Output the (x, y) coordinate of the center of the cell containing the given text.  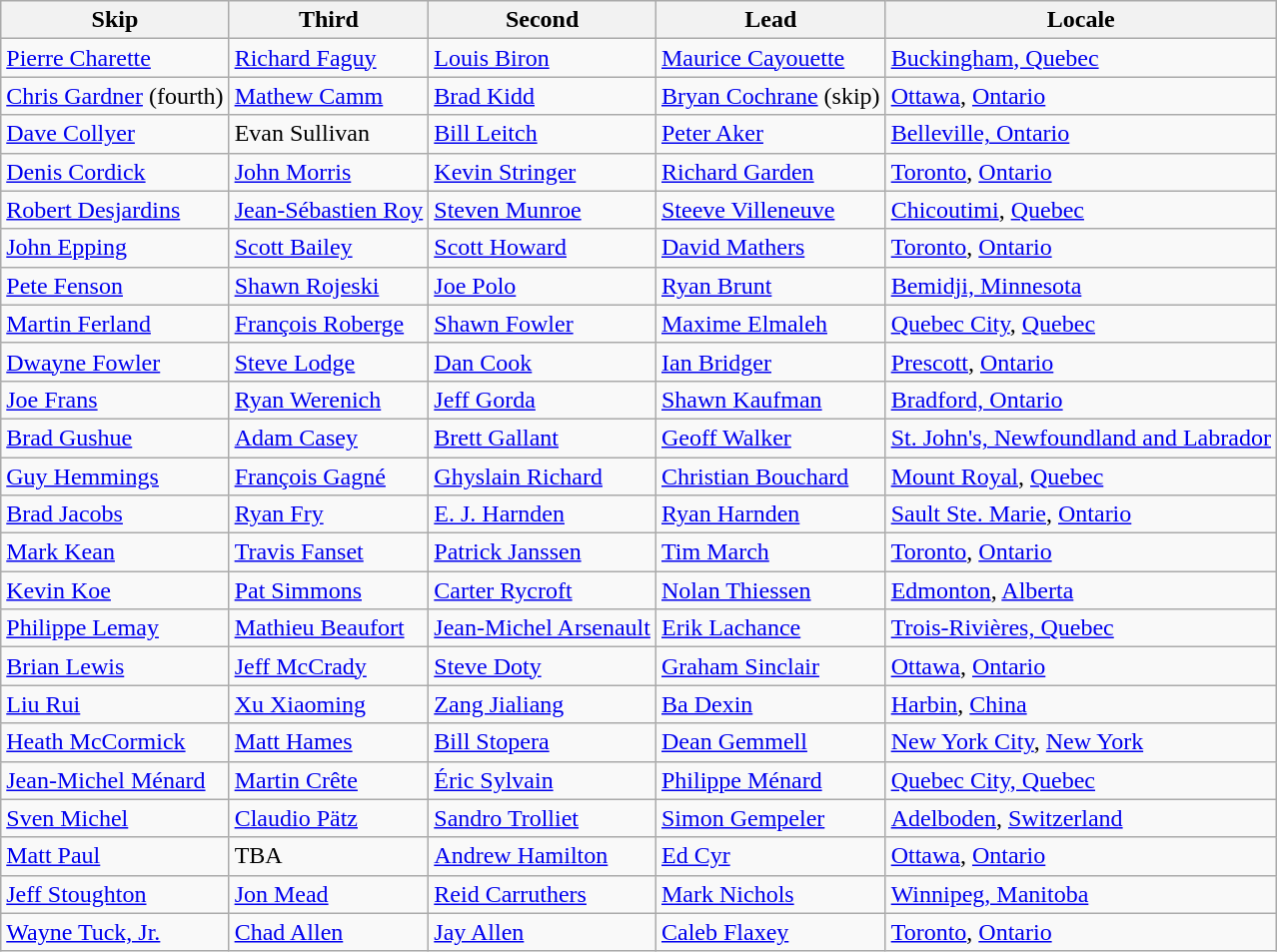
Dean Gemmell (770, 742)
Steve Doty (543, 666)
Ryan Brunt (770, 286)
Jeff Gorda (543, 400)
Ryan Werenich (329, 400)
Steven Munroe (543, 210)
Reid Carruthers (543, 894)
François Gagné (329, 476)
Second (543, 20)
New York City, New York (1081, 742)
Dan Cook (543, 362)
John Epping (115, 248)
Matt Paul (115, 856)
Ian Bridger (770, 362)
Zang Jialiang (543, 704)
Prescott, Ontario (1081, 362)
Brad Kidd (543, 96)
Louis Biron (543, 58)
Evan Sullivan (329, 134)
Ba Dexin (770, 704)
Ghyslain Richard (543, 476)
Martin Ferland (115, 324)
Bill Stopera (543, 742)
Philippe Ménard (770, 780)
Mark Nichols (770, 894)
Guy Hemmings (115, 476)
François Roberge (329, 324)
Brett Gallant (543, 438)
Lead (770, 20)
Jeff McCrady (329, 666)
Nolan Thiessen (770, 590)
Erik Lachance (770, 628)
Éric Sylvain (543, 780)
Andrew Hamilton (543, 856)
Liu Rui (115, 704)
Mount Royal, Quebec (1081, 476)
Claudio Pätz (329, 818)
Geoff Walker (770, 438)
Belleville, Ontario (1081, 134)
Richard Faguy (329, 58)
Travis Fanset (329, 552)
Chris Gardner (fourth) (115, 96)
Dave Collyer (115, 134)
Sven Michel (115, 818)
Bill Leitch (543, 134)
Shawn Fowler (543, 324)
Christian Bouchard (770, 476)
Sandro Trolliet (543, 818)
Mathieu Beaufort (329, 628)
David Mathers (770, 248)
Adam Casey (329, 438)
Robert Desjardins (115, 210)
Carter Rycroft (543, 590)
Philippe Lemay (115, 628)
Ed Cyr (770, 856)
Wayne Tuck, Jr. (115, 932)
Matt Hames (329, 742)
Brad Jacobs (115, 514)
Jean-Michel Ménard (115, 780)
Harbin, China (1081, 704)
Chad Allen (329, 932)
Shawn Kaufman (770, 400)
Third (329, 20)
St. John's, Newfoundland and Labrador (1081, 438)
Sault Ste. Marie, Ontario (1081, 514)
Peter Aker (770, 134)
John Morris (329, 172)
Brad Gushue (115, 438)
Brian Lewis (115, 666)
Richard Garden (770, 172)
Jeff Stoughton (115, 894)
Denis Cordick (115, 172)
Tim March (770, 552)
Ryan Fry (329, 514)
Shawn Rojeski (329, 286)
Mark Kean (115, 552)
Caleb Flaxey (770, 932)
Pat Simmons (329, 590)
Bryan Cochrane (skip) (770, 96)
Steve Lodge (329, 362)
E. J. Harnden (543, 514)
Mathew Camm (329, 96)
Martin Crête (329, 780)
Winnipeg, Manitoba (1081, 894)
Joe Frans (115, 400)
Kevin Stringer (543, 172)
Scott Bailey (329, 248)
Jean-Sébastien Roy (329, 210)
Dwayne Fowler (115, 362)
Chicoutimi, Quebec (1081, 210)
Jean-Michel Arsenault (543, 628)
Pete Fenson (115, 286)
Pierre Charette (115, 58)
Bemidji, Minnesota (1081, 286)
Scott Howard (543, 248)
Jon Mead (329, 894)
Buckingham, Quebec (1081, 58)
Edmonton, Alberta (1081, 590)
Xu Xiaoming (329, 704)
Heath McCormick (115, 742)
Ryan Harnden (770, 514)
Simon Gempeler (770, 818)
Kevin Koe (115, 590)
Patrick Janssen (543, 552)
Adelboden, Switzerland (1081, 818)
Maxime Elmaleh (770, 324)
Bradford, Ontario (1081, 400)
Graham Sinclair (770, 666)
Steeve Villeneuve (770, 210)
Skip (115, 20)
Joe Polo (543, 286)
TBA (329, 856)
Jay Allen (543, 932)
Locale (1081, 20)
Maurice Cayouette (770, 58)
Trois-Rivières, Quebec (1081, 628)
